Detect which cell encompasses the target text, then output its [x, y] center coordinate. 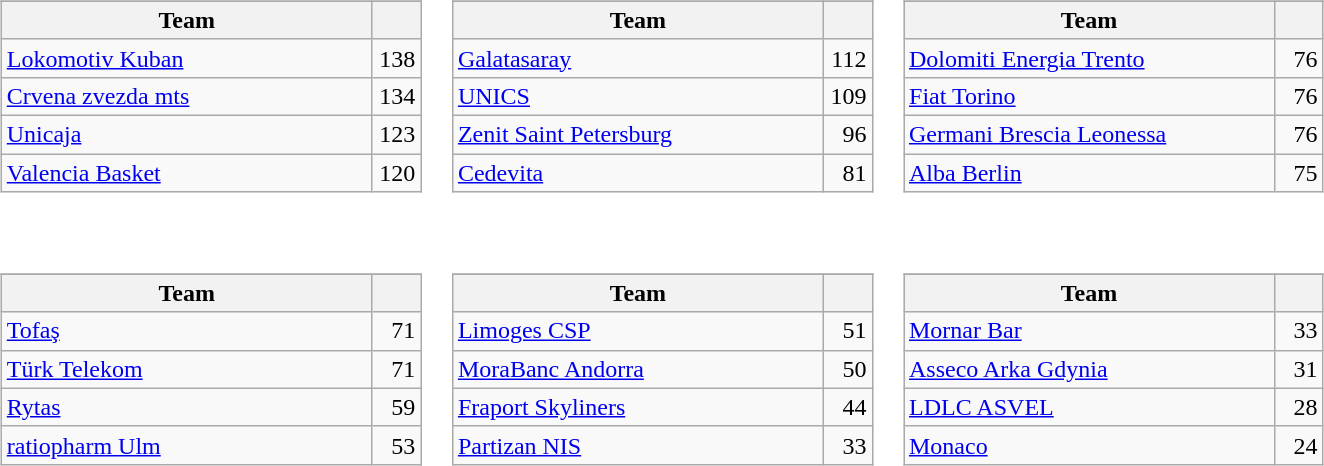
109 [848, 96]
Dolomiti Energia Trento [1090, 58]
112 [848, 58]
MoraBanc Andorra [638, 369]
ratiopharm Ulm [186, 445]
Zenit Saint Petersburg [638, 134]
Limoges CSP [638, 331]
75 [1300, 173]
Germani Brescia Leonessa [1090, 134]
Fraport Skyliners [638, 407]
Fiat Torino [1090, 96]
138 [396, 58]
31 [1300, 369]
Galatasaray [638, 58]
44 [848, 407]
Asseco Arka Gdynia [1090, 369]
51 [848, 331]
Alba Berlin [1090, 173]
50 [848, 369]
120 [396, 173]
59 [396, 407]
53 [396, 445]
Türk Telekom [186, 369]
Rytas [186, 407]
24 [1300, 445]
81 [848, 173]
Monaco [1090, 445]
Partizan NIS [638, 445]
Unicaja [186, 134]
134 [396, 96]
Valencia Basket [186, 173]
123 [396, 134]
96 [848, 134]
UNICS [638, 96]
Tofaş [186, 331]
Cedevita [638, 173]
Mornar Bar [1090, 331]
28 [1300, 407]
Crvena zvezda mts [186, 96]
LDLC ASVEL [1090, 407]
Lokomotiv Kuban [186, 58]
